For the text-containing cell, return its midpoint in (X, Y) coordinate format. 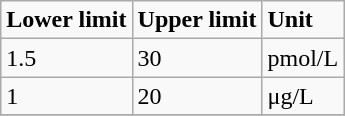
Lower limit (66, 20)
20 (197, 96)
1 (66, 96)
pmol/L (303, 58)
Unit (303, 20)
30 (197, 58)
1.5 (66, 58)
Upper limit (197, 20)
μg/L (303, 96)
